Return the [X, Y] coordinate for the center point of the cell that contains the specified text.  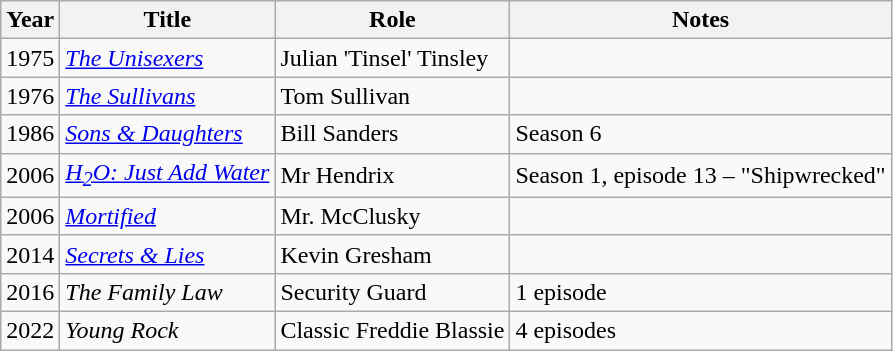
1986 [30, 134]
Secrets & Lies [168, 254]
Classic Freddie Blassie [392, 331]
Title [168, 20]
Security Guard [392, 292]
Role [392, 20]
2016 [30, 292]
1 episode [700, 292]
Year [30, 20]
4 episodes [700, 331]
The Sullivans [168, 96]
Julian 'Tinsel' Tinsley [392, 58]
2014 [30, 254]
Sons & Daughters [168, 134]
Mortified [168, 216]
Season 6 [700, 134]
The Unisexers [168, 58]
Young Rock [168, 331]
The Family Law [168, 292]
Notes [700, 20]
1975 [30, 58]
H2O: Just Add Water [168, 175]
Mr Hendrix [392, 175]
Kevin Gresham [392, 254]
Bill Sanders [392, 134]
Tom Sullivan [392, 96]
2022 [30, 331]
Season 1, episode 13 – "Shipwrecked" [700, 175]
1976 [30, 96]
Mr. McClusky [392, 216]
